Identify which cell holds the provided text, then report its (X, Y) central coordinate. 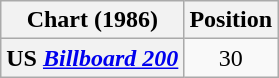
US Billboard 200 (92, 58)
30 (231, 58)
Chart (1986) (92, 20)
Position (231, 20)
